Extract the [X, Y] coordinate from the center of the cell holding the provided text.  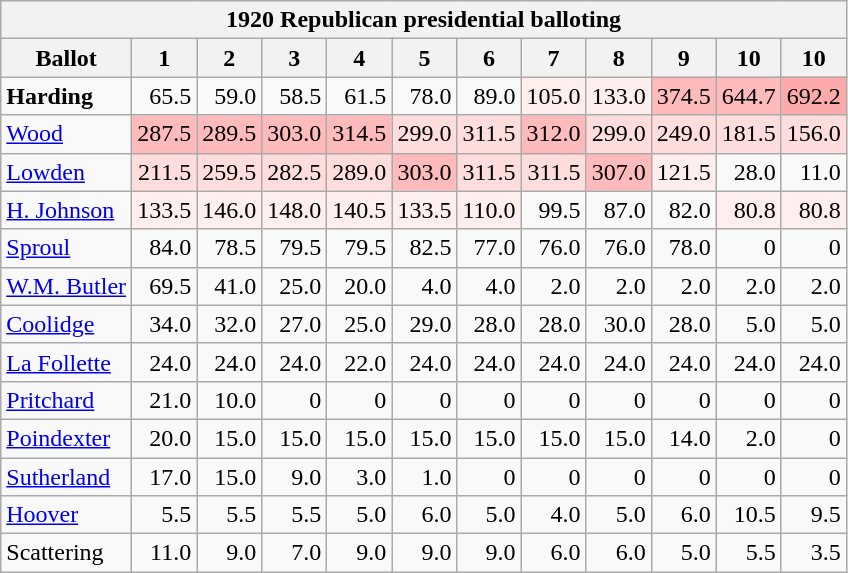
3.0 [360, 477]
Sproul [66, 248]
8 [618, 58]
121.5 [684, 172]
34.0 [164, 324]
La Follette [66, 362]
110.0 [489, 210]
1.0 [424, 477]
644.7 [748, 96]
181.5 [748, 134]
9.5 [814, 515]
Lowden [66, 172]
65.5 [164, 96]
314.5 [360, 134]
7 [554, 58]
Hoover [66, 515]
140.5 [360, 210]
77.0 [489, 248]
287.5 [164, 134]
Scattering [66, 553]
W.M. Butler [66, 286]
Sutherland [66, 477]
374.5 [684, 96]
10.0 [230, 400]
22.0 [360, 362]
69.5 [164, 286]
30.0 [618, 324]
82.5 [424, 248]
Pritchard [66, 400]
17.0 [164, 477]
146.0 [230, 210]
61.5 [360, 96]
5 [424, 58]
29.0 [424, 324]
59.0 [230, 96]
9 [684, 58]
3 [294, 58]
105.0 [554, 96]
H. Johnson [66, 210]
156.0 [814, 134]
Wood [66, 134]
307.0 [618, 172]
692.2 [814, 96]
99.5 [554, 210]
7.0 [294, 553]
Ballot [66, 58]
211.5 [164, 172]
Poindexter [66, 438]
259.5 [230, 172]
10.5 [748, 515]
289.5 [230, 134]
32.0 [230, 324]
87.0 [618, 210]
312.0 [554, 134]
2 [230, 58]
41.0 [230, 286]
6 [489, 58]
14.0 [684, 438]
Harding [66, 96]
282.5 [294, 172]
249.0 [684, 134]
1920 Republican presidential balloting [424, 20]
84.0 [164, 248]
133.0 [618, 96]
3.5 [814, 553]
148.0 [294, 210]
27.0 [294, 324]
4 [360, 58]
89.0 [489, 96]
82.0 [684, 210]
289.0 [360, 172]
58.5 [294, 96]
78.5 [230, 248]
21.0 [164, 400]
Coolidge [66, 324]
1 [164, 58]
